Search for the cell housing the specified text and yield its [x, y] center coordinate. 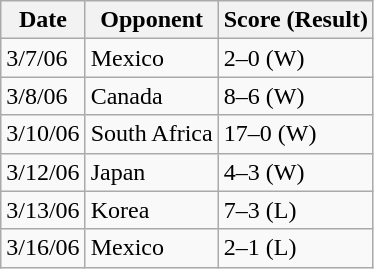
South Africa [152, 134]
2–0 (W) [296, 58]
8–6 (W) [296, 96]
Japan [152, 172]
Opponent [152, 20]
Score (Result) [296, 20]
3/16/06 [43, 248]
3/13/06 [43, 210]
Date [43, 20]
3/7/06 [43, 58]
4–3 (W) [296, 172]
Korea [152, 210]
3/12/06 [43, 172]
7–3 (L) [296, 210]
Canada [152, 96]
17–0 (W) [296, 134]
2–1 (L) [296, 248]
3/8/06 [43, 96]
3/10/06 [43, 134]
